Scan for the cell matching the given text and deliver its (X, Y) coordinate at center. 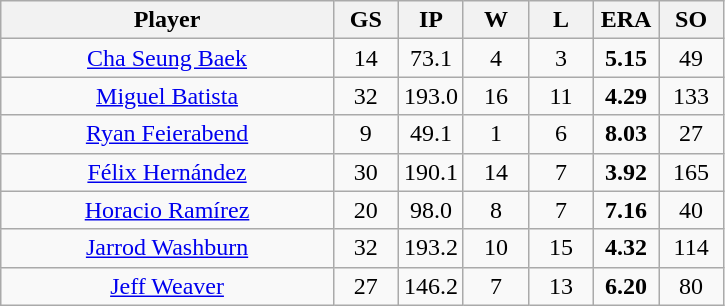
98.0 (430, 210)
11 (560, 96)
190.1 (430, 172)
6 (560, 134)
Jeff Weaver (168, 286)
8.03 (626, 134)
165 (692, 172)
193.2 (430, 248)
73.1 (430, 58)
GS (366, 20)
15 (560, 248)
IP (430, 20)
193.0 (430, 96)
133 (692, 96)
4 (496, 58)
114 (692, 248)
16 (496, 96)
SO (692, 20)
40 (692, 210)
20 (366, 210)
4.32 (626, 248)
4.29 (626, 96)
30 (366, 172)
49 (692, 58)
146.2 (430, 286)
W (496, 20)
13 (560, 286)
Player (168, 20)
ERA (626, 20)
8 (496, 210)
5.15 (626, 58)
L (560, 20)
Horacio Ramírez (168, 210)
7.16 (626, 210)
Cha Seung Baek (168, 58)
6.20 (626, 286)
1 (496, 134)
3 (560, 58)
49.1 (430, 134)
Miguel Batista (168, 96)
3.92 (626, 172)
10 (496, 248)
Félix Hernández (168, 172)
9 (366, 134)
Ryan Feierabend (168, 134)
80 (692, 286)
Jarrod Washburn (168, 248)
